Extract the (x, y) coordinate from the center of the cell holding the provided text.  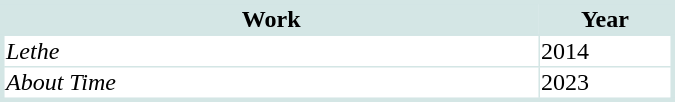
2014 (606, 51)
Lethe (270, 51)
About Time (270, 84)
2023 (606, 84)
Year (606, 18)
Work (270, 18)
